Find where the given text appears and provide that cell's center as [x, y] coordinate. 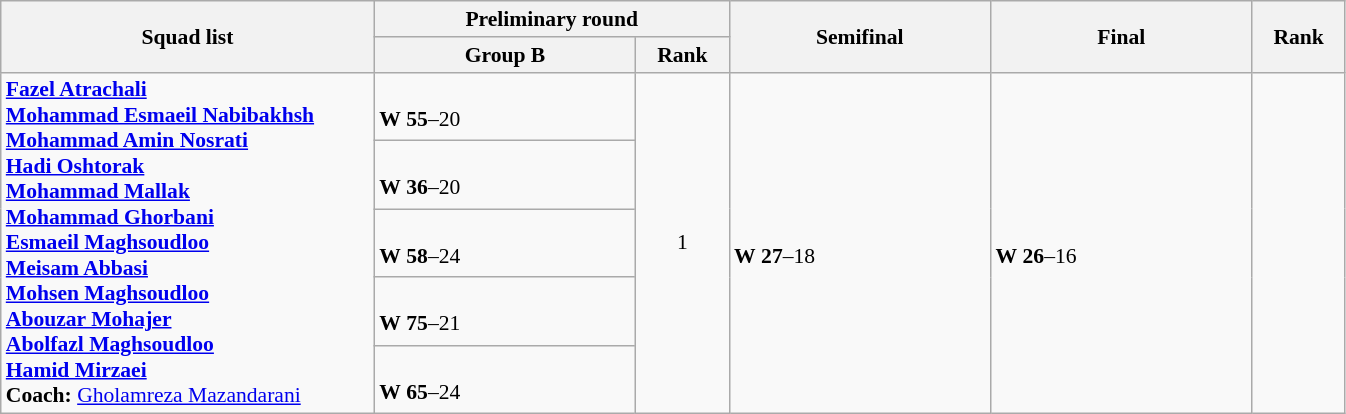
Final [1120, 36]
W 55–20 [504, 106]
Preliminary round [552, 19]
W 58–24 [504, 243]
W 27–18 [860, 243]
W 26–16 [1120, 243]
W 65–24 [504, 380]
W 75–21 [504, 311]
Group B [504, 55]
Squad list [188, 36]
1 [682, 243]
Semifinal [860, 36]
W 36–20 [504, 175]
